Extract the [x, y] coordinate from the center of the cell holding the provided text.  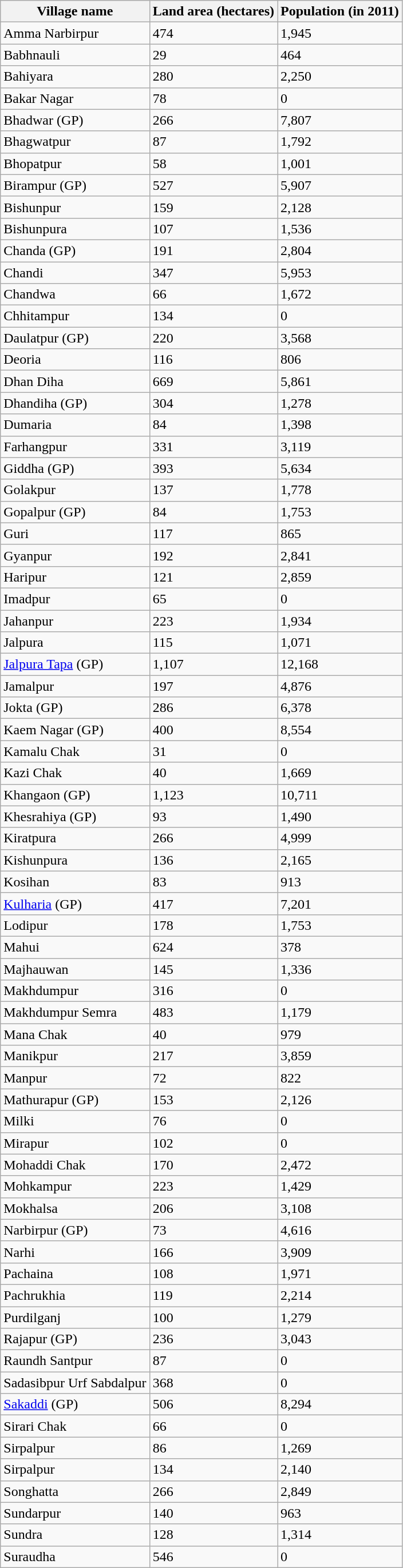
Bakar Nagar [75, 98]
Manpur [75, 1078]
119 [213, 1295]
Khesrahiya (GP) [75, 817]
Narbirpur (GP) [75, 1230]
483 [213, 1013]
192 [213, 555]
Khangaon (GP) [75, 795]
280 [213, 77]
140 [213, 1513]
8,294 [340, 1404]
236 [213, 1339]
3,568 [340, 338]
Narhi [75, 1252]
1,934 [340, 620]
4,999 [340, 838]
Bhadwar (GP) [75, 120]
400 [213, 730]
2,214 [340, 1295]
Dhan Diha [75, 381]
393 [213, 468]
Chanda (GP) [75, 250]
2,165 [340, 860]
Mana Chak [75, 1034]
Dumaria [75, 425]
1,669 [340, 773]
Chandi [75, 273]
368 [213, 1383]
145 [213, 969]
Sundra [75, 1535]
Bhagwatpur [75, 142]
107 [213, 229]
5,861 [340, 381]
546 [213, 1557]
979 [340, 1034]
Majhauwan [75, 969]
Farhangpur [75, 447]
58 [213, 164]
Daulatpur (GP) [75, 338]
865 [340, 534]
178 [213, 925]
286 [213, 708]
3,043 [340, 1339]
31 [213, 751]
1,778 [340, 490]
Haripur [75, 577]
93 [213, 817]
1,123 [213, 795]
Mahui [75, 947]
65 [213, 599]
Kazi Chak [75, 773]
1,001 [340, 164]
Mokhalsa [75, 1208]
Imadpur [75, 599]
347 [213, 273]
669 [213, 381]
Jalpura Tapa (GP) [75, 664]
Pachrukhia [75, 1295]
1,971 [340, 1273]
2,128 [340, 207]
102 [213, 1143]
378 [340, 947]
1,336 [340, 969]
2,841 [340, 555]
527 [213, 185]
2,126 [340, 1100]
116 [213, 360]
137 [213, 490]
Chandwa [75, 295]
Guri [75, 534]
Lodipur [75, 925]
506 [213, 1404]
117 [213, 534]
Makhdumpur [75, 991]
Amma Narbirpur [75, 33]
Kiratpura [75, 838]
220 [213, 338]
Sakaddi (GP) [75, 1404]
1,945 [340, 33]
Babhnauli [75, 55]
86 [213, 1448]
806 [340, 360]
3,859 [340, 1056]
913 [340, 882]
166 [213, 1252]
Raundh Santpur [75, 1361]
822 [340, 1078]
Jokta (GP) [75, 708]
128 [213, 1535]
Suraudha [75, 1557]
Bhopatpur [75, 164]
2,804 [340, 250]
1,179 [340, 1013]
Population (in 2011) [340, 11]
136 [213, 860]
Bahiyara [75, 77]
1,398 [340, 425]
1,278 [340, 403]
Rajapur (GP) [75, 1339]
2,250 [340, 77]
Sundarpur [75, 1513]
153 [213, 1100]
Purdilganj [75, 1317]
5,953 [340, 273]
5,634 [340, 468]
Jamalpur [75, 686]
29 [213, 55]
Mathurapur (GP) [75, 1100]
1,107 [213, 664]
Pachaina [75, 1273]
Sirari Chak [75, 1426]
78 [213, 98]
Kaem Nagar (GP) [75, 730]
Birampur (GP) [75, 185]
Gyanpur [75, 555]
73 [213, 1230]
159 [213, 207]
2,140 [340, 1470]
Mirapur [75, 1143]
1,536 [340, 229]
Jalpura [75, 643]
Mohkampur [75, 1187]
76 [213, 1121]
115 [213, 643]
8,554 [340, 730]
Giddha (GP) [75, 468]
2,849 [340, 1491]
Kulharia (GP) [75, 904]
331 [213, 447]
417 [213, 904]
170 [213, 1165]
5,907 [340, 185]
121 [213, 577]
Deoria [75, 360]
Jahanpur [75, 620]
1,071 [340, 643]
1,279 [340, 1317]
100 [213, 1317]
1,792 [340, 142]
191 [213, 250]
10,711 [340, 795]
4,616 [340, 1230]
316 [213, 991]
Land area (hectares) [213, 11]
1,314 [340, 1535]
217 [213, 1056]
Manikpur [75, 1056]
Kamalu Chak [75, 751]
1,672 [340, 295]
1,490 [340, 817]
Bishunpur [75, 207]
7,201 [340, 904]
304 [213, 403]
6,378 [340, 708]
Village name [75, 11]
72 [213, 1078]
464 [340, 55]
1,429 [340, 1187]
Dhandiha (GP) [75, 403]
1,269 [340, 1448]
4,876 [340, 686]
624 [213, 947]
963 [340, 1513]
474 [213, 33]
2,859 [340, 577]
83 [213, 882]
Golakpur [75, 490]
3,119 [340, 447]
Chhitampur [75, 316]
Bishunpura [75, 229]
Gopalpur (GP) [75, 512]
Sadasibpur Urf Sabdalpur [75, 1383]
108 [213, 1273]
197 [213, 686]
2,472 [340, 1165]
Mohaddi Chak [75, 1165]
3,909 [340, 1252]
12,168 [340, 664]
206 [213, 1208]
Kishunpura [75, 860]
Milki [75, 1121]
Songhatta [75, 1491]
3,108 [340, 1208]
7,807 [340, 120]
Makhdumpur Semra [75, 1013]
Kosihan [75, 882]
